From the cell containing the given text, extract its center point as [x, y] coordinate. 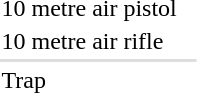
10 metre air rifle [89, 41]
